Detect which cell encompasses the target text, then output its [X, Y] center coordinate. 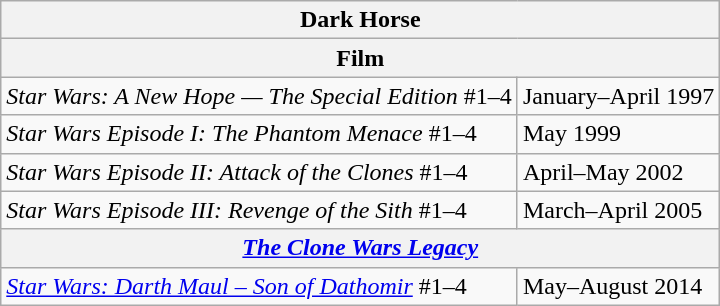
Star Wars: A New Hope — The Special Edition #1–4 [260, 96]
Star Wars Episode I: The Phantom Menace #1–4 [260, 134]
April–May 2002 [618, 172]
Dark Horse [360, 20]
March–April 2005 [618, 210]
May 1999 [618, 134]
January–April 1997 [618, 96]
May–August 2014 [618, 286]
Star Wars Episode II: Attack of the Clones #1–4 [260, 172]
Film [360, 58]
Star Wars: Darth Maul – Son of Dathomir #1–4 [260, 286]
The Clone Wars Legacy [360, 248]
Star Wars Episode III: Revenge of the Sith #1–4 [260, 210]
